Return [x, y] of the center of cell containing provided text 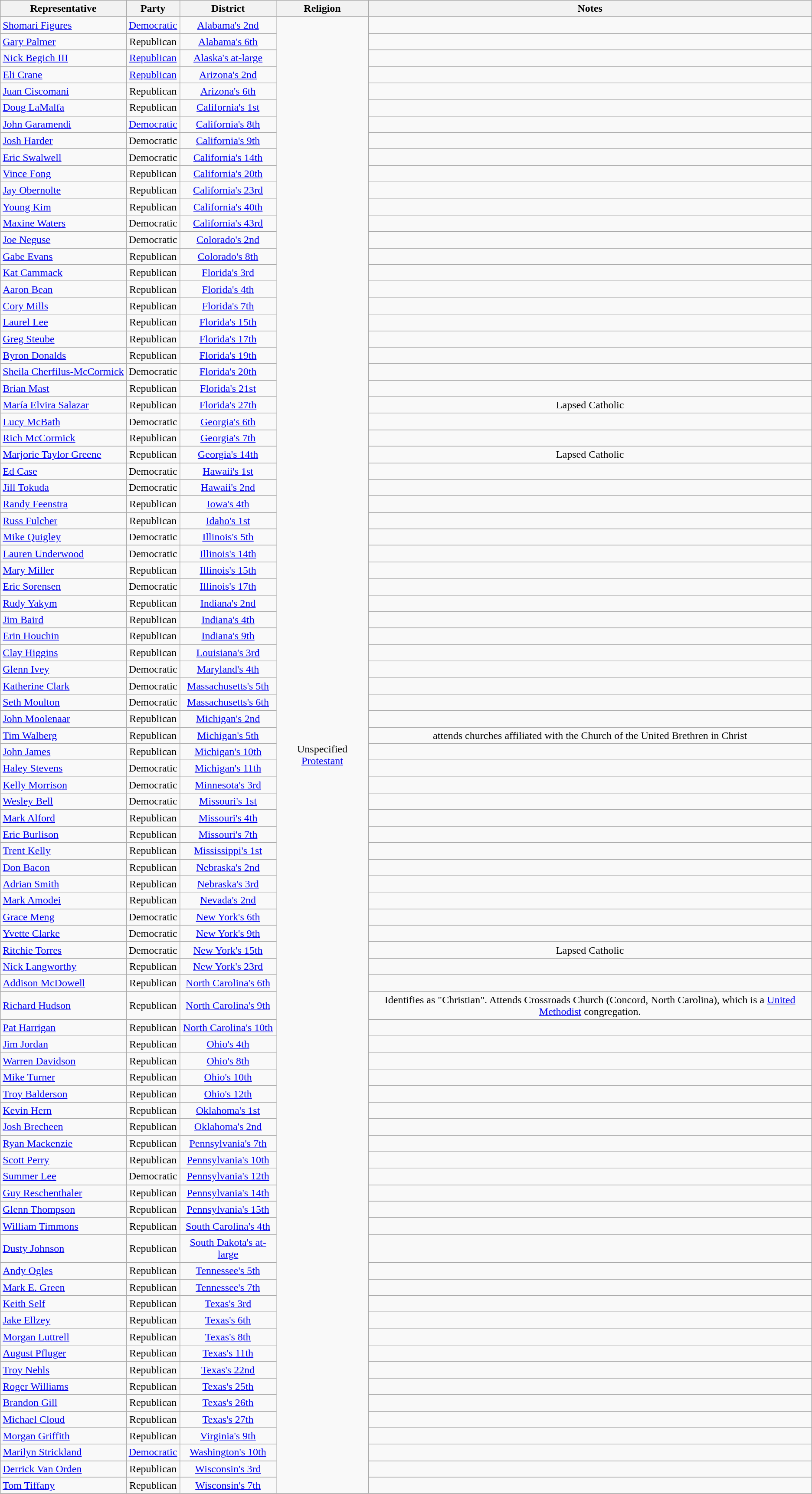
California's 23rd [228, 190]
Juan Ciscomani [63, 91]
Lauren Underwood [63, 554]
Alaska's at-large [228, 58]
Gabe Evans [63, 256]
Glenn Thompson [63, 1209]
Andy Ogles [63, 1271]
Louisiana's 3rd [228, 653]
Rich McCormick [63, 438]
Unspecified Protestant [322, 755]
Haley Stevens [63, 768]
Adrian Smith [63, 884]
North Carolina's 9th [228, 1005]
Randy Feenstra [63, 504]
Pennsylvania's 10th [228, 1160]
Notes [590, 9]
Religion [322, 9]
Greg Steube [63, 339]
Guy Reschenthaler [63, 1193]
California's 1st [228, 108]
Nick Langworthy [63, 966]
Arizona's 2nd [228, 75]
Trent Kelly [63, 851]
Brandon Gill [63, 1403]
Tim Walberg [63, 736]
Ed Case [63, 471]
Illinois's 17th [228, 587]
Sheila Cherfilus-McCormick [63, 372]
Marjorie Taylor Greene [63, 454]
Gary Palmer [63, 42]
Ryan Mackenzie [63, 1143]
John Moolenaar [63, 719]
Florida's 19th [228, 355]
Don Bacon [63, 867]
Mississippi's 1st [228, 851]
Minnesota's 3rd [228, 785]
Pat Harrigan [63, 1028]
Lucy McBath [63, 421]
Warren Davidson [63, 1061]
Ritchie Torres [63, 950]
Maxine Waters [63, 223]
Clay Higgins [63, 653]
Illinois's 14th [228, 554]
Texas's 22nd [228, 1370]
Florida's 15th [228, 322]
Oklahoma's 1st [228, 1110]
Kevin Hern [63, 1110]
Wisconsin's 3rd [228, 1469]
Georgia's 7th [228, 438]
Identifies as "Christian". Attends Crossroads Church (Concord, North Carolina), which is a United Methodist congregation. [590, 1005]
Dusty Johnson [63, 1248]
Marilyn Strickland [63, 1452]
Shomari Figures [63, 25]
Doug LaMalfa [63, 108]
Cory Mills [63, 306]
North Carolina's 10th [228, 1028]
Jill Tokuda [63, 488]
John Garamendi [63, 124]
Texas's 6th [228, 1320]
Young Kim [63, 207]
Roger Williams [63, 1386]
Yvette Clarke [63, 933]
attends churches affiliated with the Church of the United Brethren in Christ [590, 736]
Seth Moulton [63, 702]
Nick Begich III [63, 58]
Florida's 20th [228, 372]
Mark Amodei [63, 900]
California's 8th [228, 124]
Katherine Clark [63, 686]
New York's 6th [228, 917]
Eric Sorensen [63, 587]
Byron Donalds [63, 355]
Vince Fong [63, 174]
Washington's 10th [228, 1452]
Nebraska's 3rd [228, 884]
Michigan's 10th [228, 752]
Russ Fulcher [63, 521]
Texas's 3rd [228, 1304]
Nebraska's 2nd [228, 867]
Massachusetts's 6th [228, 702]
Ohio's 12th [228, 1094]
Nevada's 2nd [228, 900]
Kat Cammack [63, 273]
Tom Tiffany [63, 1485]
Ohio's 8th [228, 1061]
New York's 23rd [228, 966]
Colorado's 8th [228, 256]
Florida's 3rd [228, 273]
Glenn Ivey [63, 669]
Kelly Morrison [63, 785]
Florida's 4th [228, 289]
Eric Burlison [63, 834]
Florida's 7th [228, 306]
Illinois's 5th [228, 537]
California's 43rd [228, 223]
Virginia's 9th [228, 1436]
Missouri's 1st [228, 801]
Eli Crane [63, 75]
Aaron Bean [63, 289]
Pennsylvania's 7th [228, 1143]
Mark Alford [63, 818]
Tennessee's 5th [228, 1271]
Florida's 17th [228, 339]
Arizona's 6th [228, 91]
California's 14th [228, 157]
Tennessee's 7th [228, 1287]
South Carolina's 4th [228, 1226]
Jake Ellzey [63, 1320]
Oklahoma's 2nd [228, 1127]
Keith Self [63, 1304]
District [228, 9]
Pennsylvania's 14th [228, 1193]
North Carolina's 6th [228, 983]
Texas's 8th [228, 1337]
Michigan's 11th [228, 768]
María Elvira Salazar [63, 405]
Josh Harder [63, 141]
Idaho's 1st [228, 521]
John James [63, 752]
Summer Lee [63, 1176]
Richard Hudson [63, 1005]
South Dakota's at-large [228, 1248]
Morgan Luttrell [63, 1337]
Indiana's 9th [228, 636]
Morgan Griffith [63, 1436]
Pennsylvania's 12th [228, 1176]
Jim Baird [63, 620]
California's 40th [228, 207]
Florida's 21st [228, 388]
Ohio's 4th [228, 1044]
Pennsylvania's 15th [228, 1209]
Florida's 27th [228, 405]
Wesley Bell [63, 801]
New York's 15th [228, 950]
William Timmons [63, 1226]
Hawaii's 2nd [228, 488]
Massachusetts's 5th [228, 686]
Joe Neguse [63, 240]
California's 20th [228, 174]
Iowa's 4th [228, 504]
Party [153, 9]
Derrick Van Orden [63, 1469]
Colorado's 2nd [228, 240]
Georgia's 6th [228, 421]
Scott Perry [63, 1160]
Alabama's 2nd [228, 25]
California's 9th [228, 141]
Eric Swalwell [63, 157]
Troy Nehls [63, 1370]
Rudy Yakym [63, 603]
Missouri's 4th [228, 818]
Mike Quigley [63, 537]
Wisconsin's 7th [228, 1485]
Mary Miller [63, 570]
Texas's 26th [228, 1403]
Illinois's 15th [228, 570]
Ohio's 10th [228, 1077]
Jim Jordan [63, 1044]
Representative [63, 9]
Josh Brecheen [63, 1127]
Addison McDowell [63, 983]
Laurel Lee [63, 322]
Hawaii's 1st [228, 471]
Texas's 25th [228, 1386]
Missouri's 7th [228, 834]
New York's 9th [228, 933]
Michigan's 5th [228, 736]
Indiana's 2nd [228, 603]
Michigan's 2nd [228, 719]
Texas's 27th [228, 1419]
Jay Obernolte [63, 190]
Alabama's 6th [228, 42]
Mark E. Green [63, 1287]
Texas's 11th [228, 1353]
Brian Mast [63, 388]
Indiana's 4th [228, 620]
Georgia's 14th [228, 454]
Grace Meng [63, 917]
Michael Cloud [63, 1419]
Maryland's 4th [228, 669]
Mike Turner [63, 1077]
August Pfluger [63, 1353]
Erin Houchin [63, 636]
Troy Balderson [63, 1094]
